Output the (x, y) coordinate of the center of the cell containing the given text.  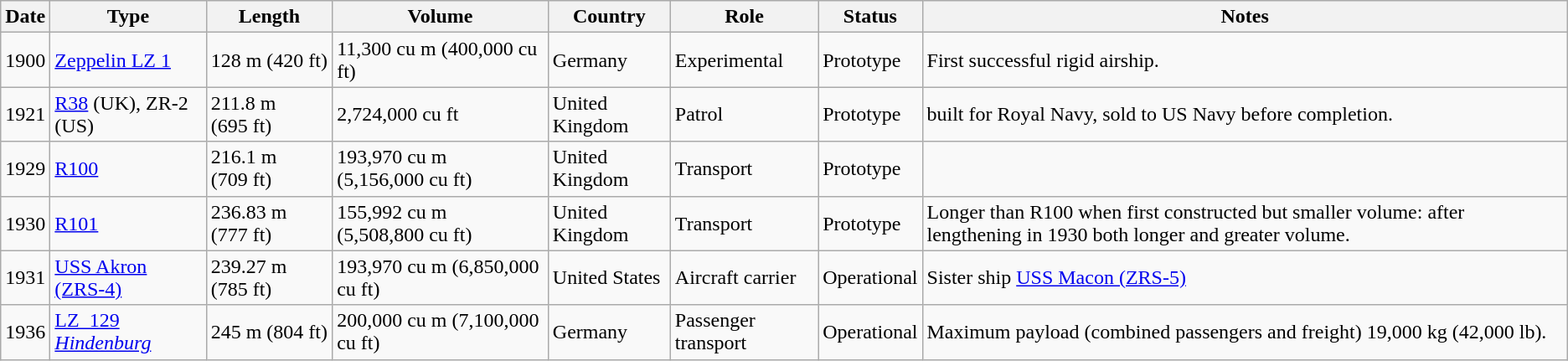
155,992 cu m (5,508,800 cu ft) (441, 223)
Passenger transport (744, 332)
11,300 cu m (400,000 cu ft) (441, 60)
Zeppelin LZ 1 (128, 60)
Experimental (744, 60)
R100 (128, 169)
Date (25, 17)
236.83 m (777 ft) (270, 223)
USS Akron (ZRS-4) (128, 278)
239.27 m (785 ft) (270, 278)
216.1 m (709 ft) (270, 169)
128 m (420 ft) (270, 60)
1921 (25, 114)
Aircraft carrier (744, 278)
R38 (UK), ZR-2 (US) (128, 114)
Maximum payload (combined passengers and freight) 19,000 kg (42,000 lb). (1245, 332)
Type (128, 17)
Country (609, 17)
193,970 cu m (6,850,000 cu ft) (441, 278)
211.8 m (695 ft) (270, 114)
Volume (441, 17)
United States (609, 278)
1900 (25, 60)
built for Royal Navy, sold to US Navy before completion. (1245, 114)
Status (870, 17)
1936 (25, 332)
R101 (128, 223)
245 m (804 ft) (270, 332)
1929 (25, 169)
193,970 cu m (5,156,000 cu ft) (441, 169)
1931 (25, 278)
Patrol (744, 114)
Length (270, 17)
2,724,000 cu ft (441, 114)
Role (744, 17)
LZ 129 Hindenburg (128, 332)
Sister ship USS Macon (ZRS-5) (1245, 278)
1930 (25, 223)
Longer than R100 when first constructed but smaller volume: after lengthening in 1930 both longer and greater volume. (1245, 223)
First successful rigid airship. (1245, 60)
Notes (1245, 17)
200,000 cu m (7,100,000 cu ft) (441, 332)
